Search for the cell housing the specified text and yield its (X, Y) center coordinate. 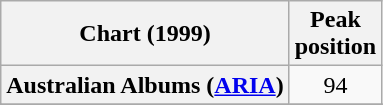
Chart (1999) (145, 34)
Australian Albums (ARIA) (145, 85)
94 (335, 85)
Peakposition (335, 34)
